Determine the [x, y] coordinate at the center of the cell enclosing the given text.  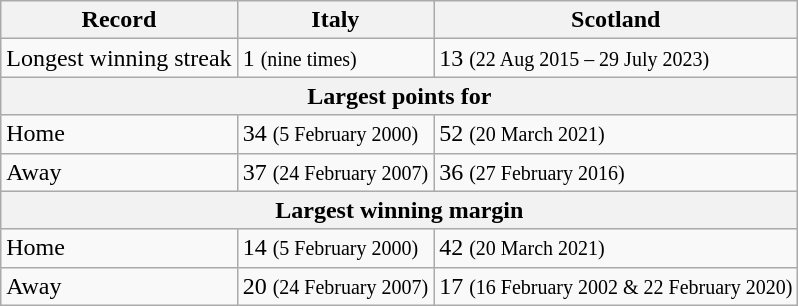
1 (nine times) [336, 58]
Largest winning margin [400, 210]
Italy [336, 20]
14 (5 February 2000) [336, 248]
20 (24 February 2007) [336, 286]
Longest winning streak [119, 58]
34 (5 February 2000) [336, 134]
13 (22 Aug 2015 – 29 July 2023) [616, 58]
Scotland [616, 20]
52 (20 March 2021) [616, 134]
37 (24 February 2007) [336, 172]
Record [119, 20]
Largest points for [400, 96]
36 (27 February 2016) [616, 172]
17 (16 February 2002 & 22 February 2020) [616, 286]
42 (20 March 2021) [616, 248]
